Pinpoint the cell where the given text exists, returning its [x, y] midpoint coordinate. 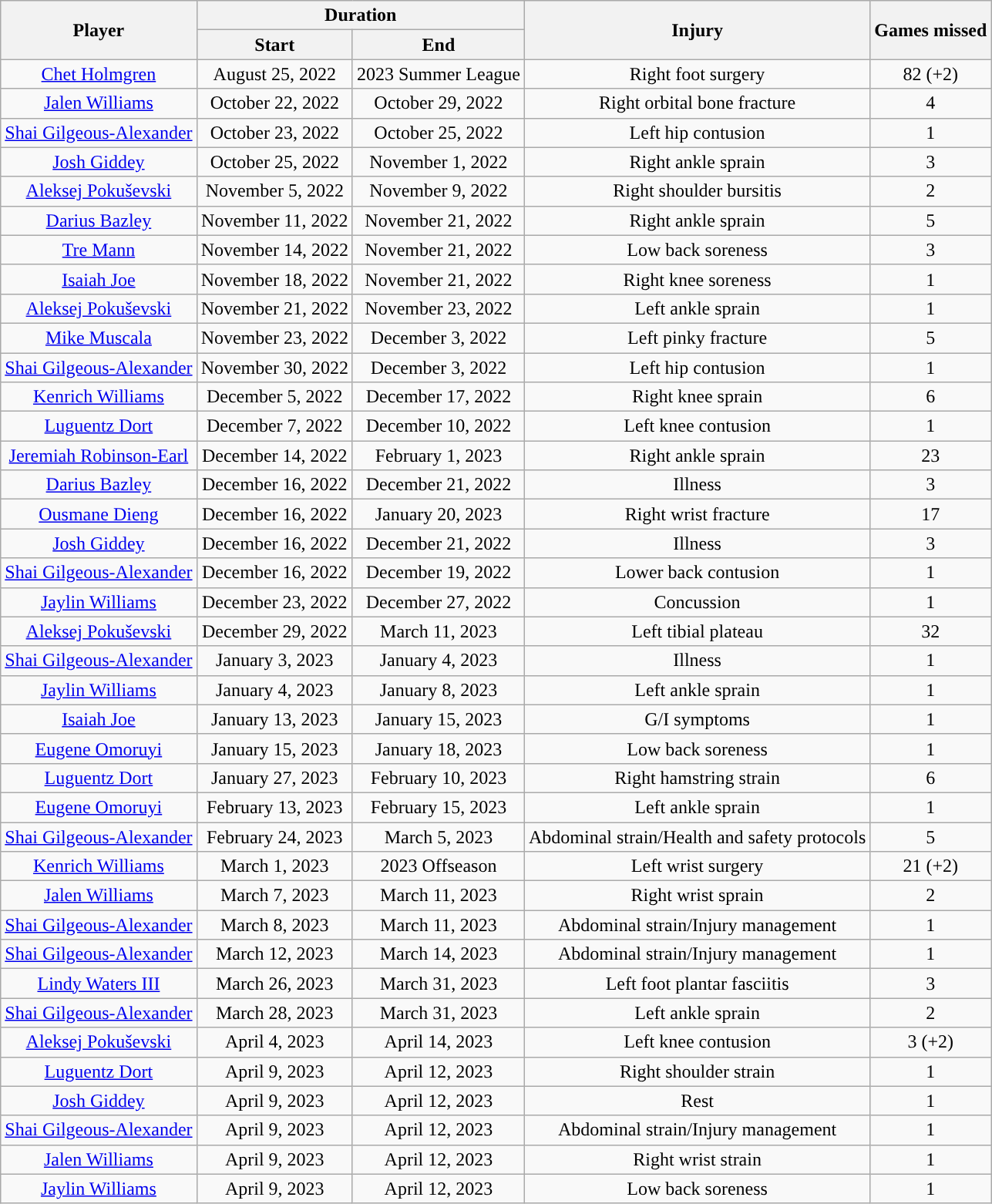
32 [931, 631]
Right knee sprain [697, 397]
January 20, 2023 [438, 514]
December 5, 2022 [274, 397]
Left wrist surgery [697, 866]
November 5, 2022 [274, 191]
March 28, 2023 [274, 1013]
December 14, 2022 [274, 456]
Jeremiah Robinson-Earl [99, 456]
December 29, 2022 [274, 631]
Games missed [931, 30]
December 27, 2022 [438, 602]
Right foot surgery [697, 74]
2023 Summer League [438, 74]
December 19, 2022 [438, 573]
August 25, 2022 [274, 74]
Right shoulder strain [697, 1071]
Concussion [697, 602]
Start [274, 45]
Right hamstring strain [697, 778]
March 12, 2023 [274, 954]
Mike Muscala [99, 338]
Right wrist strain [697, 1159]
January 18, 2023 [438, 748]
February 15, 2023 [438, 807]
Lower back contusion [697, 573]
Right orbital bone fracture [697, 103]
November 30, 2022 [274, 368]
23 [931, 456]
82 (+2) [931, 74]
Duration [361, 15]
Ousmane Dieng [99, 514]
March 1, 2023 [274, 866]
November 14, 2022 [274, 250]
October 29, 2022 [438, 103]
Rest [697, 1101]
Left pinky fracture [697, 338]
4 [931, 103]
January 27, 2023 [274, 778]
December 7, 2022 [274, 426]
Left foot plantar fasciitis [697, 984]
February 13, 2023 [274, 807]
November 9, 2022 [438, 191]
February 24, 2023 [274, 836]
March 8, 2023 [274, 925]
Player [99, 30]
January 8, 2023 [438, 690]
21 (+2) [931, 866]
3 (+2) [931, 1042]
Right wrist fracture [697, 514]
November 11, 2022 [274, 220]
Tre Mann [99, 250]
G/I symptoms [697, 719]
Right shoulder bursitis [697, 191]
January 3, 2023 [274, 661]
Lindy Waters III [99, 984]
March 7, 2023 [274, 896]
March 5, 2023 [438, 836]
October 23, 2022 [274, 133]
Chet Holmgren [99, 74]
Left tibial plateau [697, 631]
17 [931, 514]
January 13, 2023 [274, 719]
End [438, 45]
December 23, 2022 [274, 602]
March 14, 2023 [438, 954]
Injury [697, 30]
November 1, 2022 [438, 162]
Abdominal strain/Health and safety protocols [697, 836]
April 4, 2023 [274, 1042]
Right knee soreness [697, 279]
February 1, 2023 [438, 456]
October 22, 2022 [274, 103]
March 26, 2023 [274, 984]
Right wrist sprain [697, 896]
December 17, 2022 [438, 397]
November 18, 2022 [274, 279]
February 10, 2023 [438, 778]
December 10, 2022 [438, 426]
2023 Offseason [438, 866]
April 14, 2023 [438, 1042]
